Provide the (x, y) coordinate of the cell's center where the given text is located.  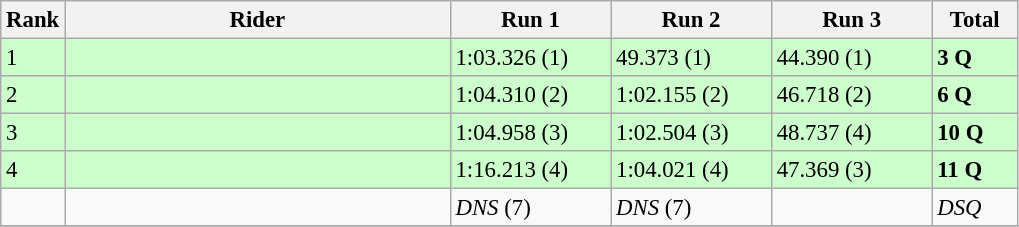
Rank (33, 20)
48.737 (4) (852, 133)
Run 1 (530, 20)
11 Q (975, 170)
1:04.021 (4) (692, 170)
47.369 (3) (852, 170)
Rider (258, 20)
Total (975, 20)
49.373 (1) (692, 58)
3 (33, 133)
44.390 (1) (852, 58)
6 Q (975, 95)
46.718 (2) (852, 95)
1:03.326 (1) (530, 58)
Run 3 (852, 20)
1:16.213 (4) (530, 170)
1:02.155 (2) (692, 95)
1:02.504 (3) (692, 133)
Run 2 (692, 20)
10 Q (975, 133)
1:04.310 (2) (530, 95)
DSQ (975, 208)
1 (33, 58)
4 (33, 170)
3 Q (975, 58)
1:04.958 (3) (530, 133)
2 (33, 95)
